For the text-containing cell, return its midpoint in [X, Y] coordinate format. 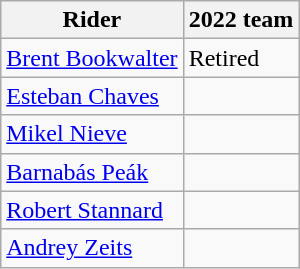
Esteban Chaves [92, 96]
Brent Bookwalter [92, 58]
Robert Stannard [92, 210]
Andrey Zeits [92, 248]
Barnabás Peák [92, 172]
Mikel Nieve [92, 134]
Rider [92, 20]
2022 team [241, 20]
Retired [241, 58]
